Return the (X, Y) coordinate for the center point of the cell that contains the specified text.  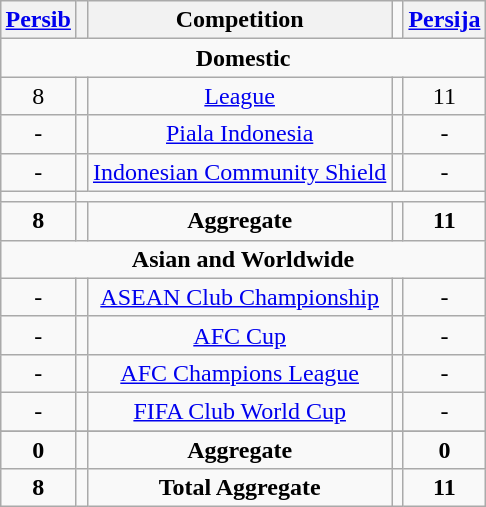
FIFA Club World Cup (239, 411)
Indonesian Community Shield (239, 172)
Persija (444, 20)
Piala Indonesia (239, 134)
Asian and Worldwide (243, 259)
AFC Champions League (239, 373)
ASEAN Club Championship (239, 297)
Persib (38, 20)
League (239, 96)
AFC Cup (239, 335)
Competition (239, 20)
Total Aggregate (239, 488)
Domestic (243, 58)
